For the text-containing cell, return its midpoint in [x, y] coordinate format. 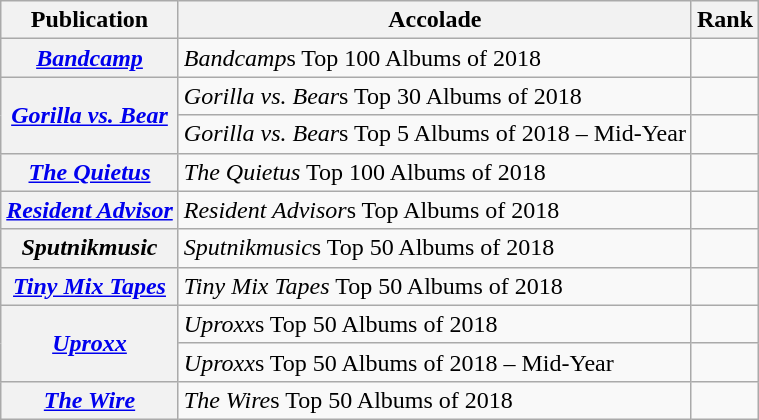
Gorilla vs. Bears Top 5 Albums of 2018 – Mid-Year [434, 134]
Accolade [434, 20]
Resident Advisor [90, 210]
The Wire [90, 400]
The Quietus [90, 172]
Uproxx [90, 343]
Tiny Mix Tapes [90, 286]
Rank [724, 20]
Uproxxs Top 50 Albums of 2018 [434, 324]
Bandcamp [90, 58]
The Quietus Top 100 Albums of 2018 [434, 172]
Bandcamps Top 100 Albums of 2018 [434, 58]
Publication [90, 20]
Uproxxs Top 50 Albums of 2018 – Mid-Year [434, 362]
Gorilla vs. Bears Top 30 Albums of 2018 [434, 96]
Resident Advisors Top Albums of 2018 [434, 210]
Sputnikmusics Top 50 Albums of 2018 [434, 248]
The Wires Top 50 Albums of 2018 [434, 400]
Sputnikmusic [90, 248]
Gorilla vs. Bear [90, 115]
Tiny Mix Tapes Top 50 Albums of 2018 [434, 286]
